Determine the [x, y] coordinate at the center of the cell enclosing the given text.  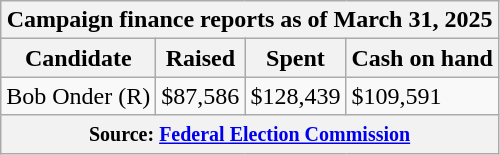
$109,591 [422, 96]
Bob Onder (R) [78, 96]
Cash on hand [422, 58]
$128,439 [296, 96]
Raised [200, 58]
Campaign finance reports as of March 31, 2025 [250, 20]
Candidate [78, 58]
$87,586 [200, 96]
Spent [296, 58]
Source: Federal Election Commission [250, 134]
